Detect which cell encompasses the target text, then output its [X, Y] center coordinate. 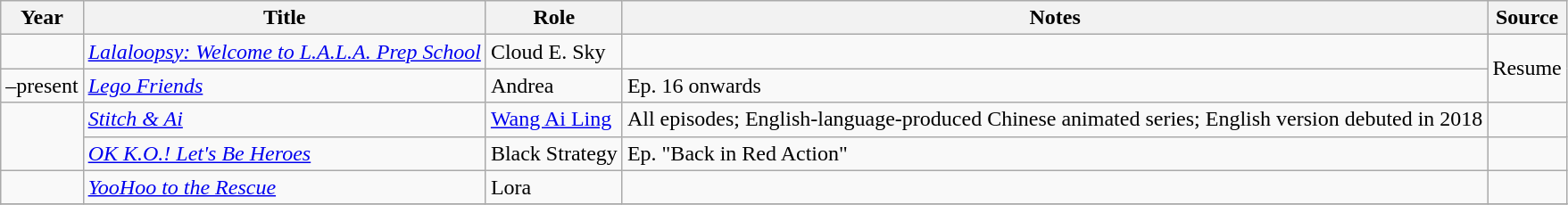
Cloud E. Sky [553, 52]
Black Strategy [553, 153]
Lego Friends [284, 86]
Source [1527, 18]
Resume [1527, 69]
Wang Ai Ling [553, 119]
Role [553, 18]
Stitch & Ai [284, 119]
–present [42, 86]
Notes [1055, 18]
Year [42, 18]
YooHoo to the Rescue [284, 187]
Lalaloopsy: Welcome to L.A.L.A. Prep School [284, 52]
Ep. "Back in Red Action" [1055, 153]
All episodes; English-language-produced Chinese animated series; English version debuted in 2018 [1055, 119]
Lora [553, 187]
Title [284, 18]
Ep. 16 onwards [1055, 86]
Andrea [553, 86]
OK K.O.! Let's Be Heroes [284, 153]
